Identify which cell holds the provided text, then report its (x, y) central coordinate. 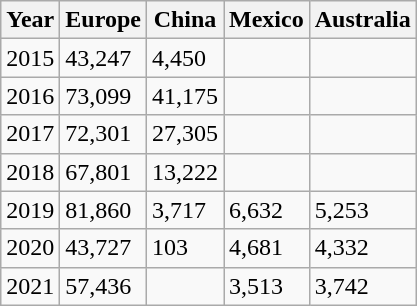
2020 (30, 248)
2021 (30, 286)
2015 (30, 58)
41,175 (184, 96)
67,801 (104, 172)
43,247 (104, 58)
57,436 (104, 286)
3,742 (362, 286)
72,301 (104, 134)
2017 (30, 134)
3,513 (267, 286)
6,632 (267, 210)
Australia (362, 20)
103 (184, 248)
4,332 (362, 248)
3,717 (184, 210)
Year (30, 20)
27,305 (184, 134)
4,681 (267, 248)
China (184, 20)
2018 (30, 172)
4,450 (184, 58)
Mexico (267, 20)
2016 (30, 96)
2019 (30, 210)
73,099 (104, 96)
81,860 (104, 210)
43,727 (104, 248)
5,253 (362, 210)
13,222 (184, 172)
Europe (104, 20)
